Pinpoint the cell where the given text exists, returning its (X, Y) midpoint coordinate. 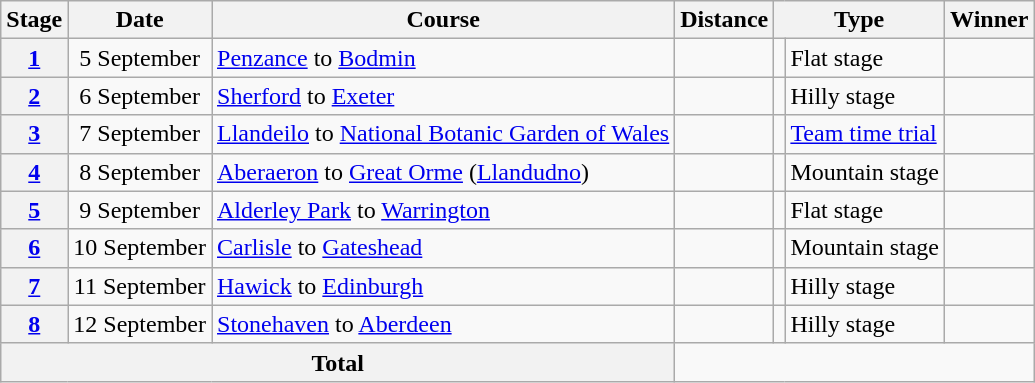
6 (34, 248)
Carlisle to Gateshead (444, 248)
Total (338, 362)
3 (34, 134)
5 (34, 210)
1 (34, 58)
Team time trial (865, 134)
Stage (34, 20)
Sherford to Exeter (444, 96)
Llandeilo to National Botanic Garden of Wales (444, 134)
Alderley Park to Warrington (444, 210)
10 September (140, 248)
Winner (990, 20)
Penzance to Bodmin (444, 58)
Hawick to Edinburgh (444, 286)
11 September (140, 286)
8 September (140, 172)
9 September (140, 210)
Date (140, 20)
Type (860, 20)
5 September (140, 58)
12 September (140, 324)
8 (34, 324)
Course (444, 20)
7 September (140, 134)
Stonehaven to Aberdeen (444, 324)
4 (34, 172)
Aberaeron to Great Orme (Llandudno) (444, 172)
7 (34, 286)
6 September (140, 96)
Distance (724, 20)
2 (34, 96)
